Extract the [x, y] coordinate from the center of the cell holding the provided text.  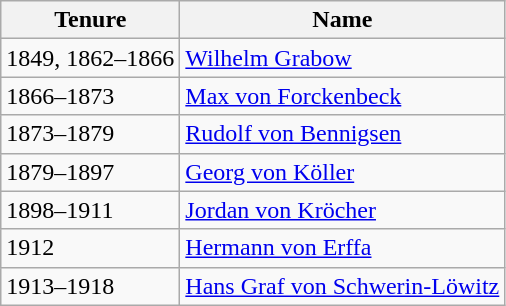
1879–1897 [90, 172]
Hans Graf von Schwerin-Löwitz [342, 286]
Name [342, 20]
1849, 1862–1866 [90, 58]
Hermann von Erffa [342, 248]
1866–1873 [90, 96]
Tenure [90, 20]
1898–1911 [90, 210]
1873–1879 [90, 134]
Georg von Köller [342, 172]
Jordan von Kröcher [342, 210]
1913–1918 [90, 286]
Wilhelm Grabow [342, 58]
Max von Forckenbeck [342, 96]
Rudolf von Bennigsen [342, 134]
1912 [90, 248]
